Output the (x, y) coordinate of the center of the cell containing the given text.  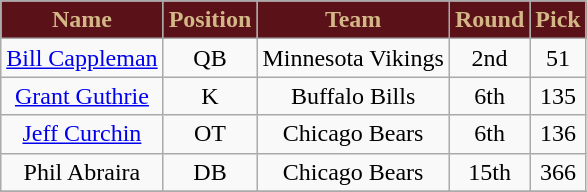
DB (210, 172)
Pick (558, 20)
Name (82, 20)
Jeff Curchin (82, 134)
Bill Cappleman (82, 58)
51 (558, 58)
Position (210, 20)
Phil Abraira (82, 172)
QB (210, 58)
Round (489, 20)
136 (558, 134)
OT (210, 134)
Team (354, 20)
Grant Guthrie (82, 96)
15th (489, 172)
Minnesota Vikings (354, 58)
2nd (489, 58)
135 (558, 96)
366 (558, 172)
Buffalo Bills (354, 96)
K (210, 96)
